From the cell containing the given text, extract its center point as (X, Y) coordinate. 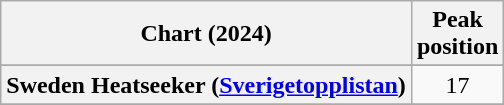
17 (457, 85)
Chart (2024) (206, 34)
Sweden Heatseeker (Sverigetopplistan) (206, 85)
Peakposition (457, 34)
